Capture the cell that displays the provided text and extract its [X, Y] central coordinate. 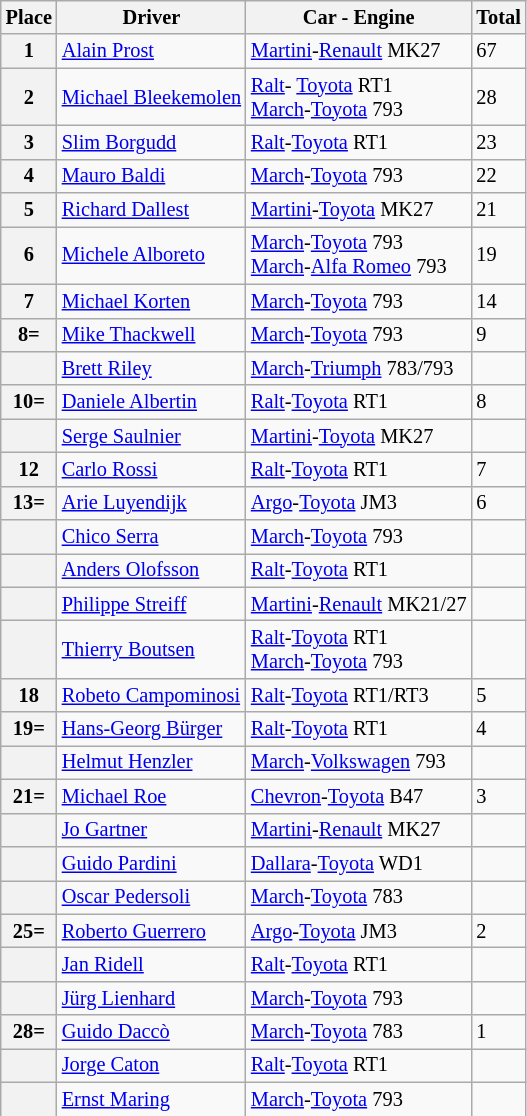
Helmut Henzler [152, 762]
Anders Olofsson [152, 570]
10= [29, 402]
Michael Bleekemolen [152, 97]
12 [29, 469]
Slim Borgudd [152, 142]
Brett Riley [152, 368]
March-Volkswagen 793 [358, 762]
8 [498, 402]
Guido Daccò [152, 1032]
Guido Pardini [152, 863]
Carlo Rossi [152, 469]
Place [29, 17]
Chico Serra [152, 537]
67 [498, 51]
Jorge Caton [152, 1065]
Ralt-Toyota RT1/RT3 [358, 695]
9 [498, 335]
Philippe Streiff [152, 604]
8= [29, 335]
Martini-Renault MK21/27 [358, 604]
Roberto Guerrero [152, 931]
Serge Saulnier [152, 436]
March-Toyota 793March-Alfa Romeo 793 [358, 255]
28 [498, 97]
Ernst Maring [152, 1099]
Mike Thackwell [152, 335]
Chevron-Toyota B47 [358, 796]
Daniele Albertin [152, 402]
Jo Gartner [152, 830]
21= [29, 796]
Mauro Baldi [152, 176]
Thierry Boutsen [152, 649]
Driver [152, 17]
21 [498, 210]
Richard Dallest [152, 210]
Hans-Georg Bürger [152, 729]
Ralt-Toyota RT1March-Toyota 793 [358, 649]
19= [29, 729]
22 [498, 176]
Car - Engine [358, 17]
25= [29, 931]
Dallara-Toyota WD1 [358, 863]
Ralt- Toyota RT1March-Toyota 793 [358, 97]
Michael Korten [152, 301]
Oscar Pedersoli [152, 897]
Total [498, 17]
Robeto Campominosi [152, 695]
Arie Luyendijk [152, 503]
Alain Prost [152, 51]
March-Triumph 783/793 [358, 368]
Michael Roe [152, 796]
28= [29, 1032]
Jürg Lienhard [152, 998]
19 [498, 255]
13= [29, 503]
Michele Alboreto [152, 255]
23 [498, 142]
14 [498, 301]
18 [29, 695]
Jan Ridell [152, 964]
